Return [X, Y] of the center of cell containing provided text 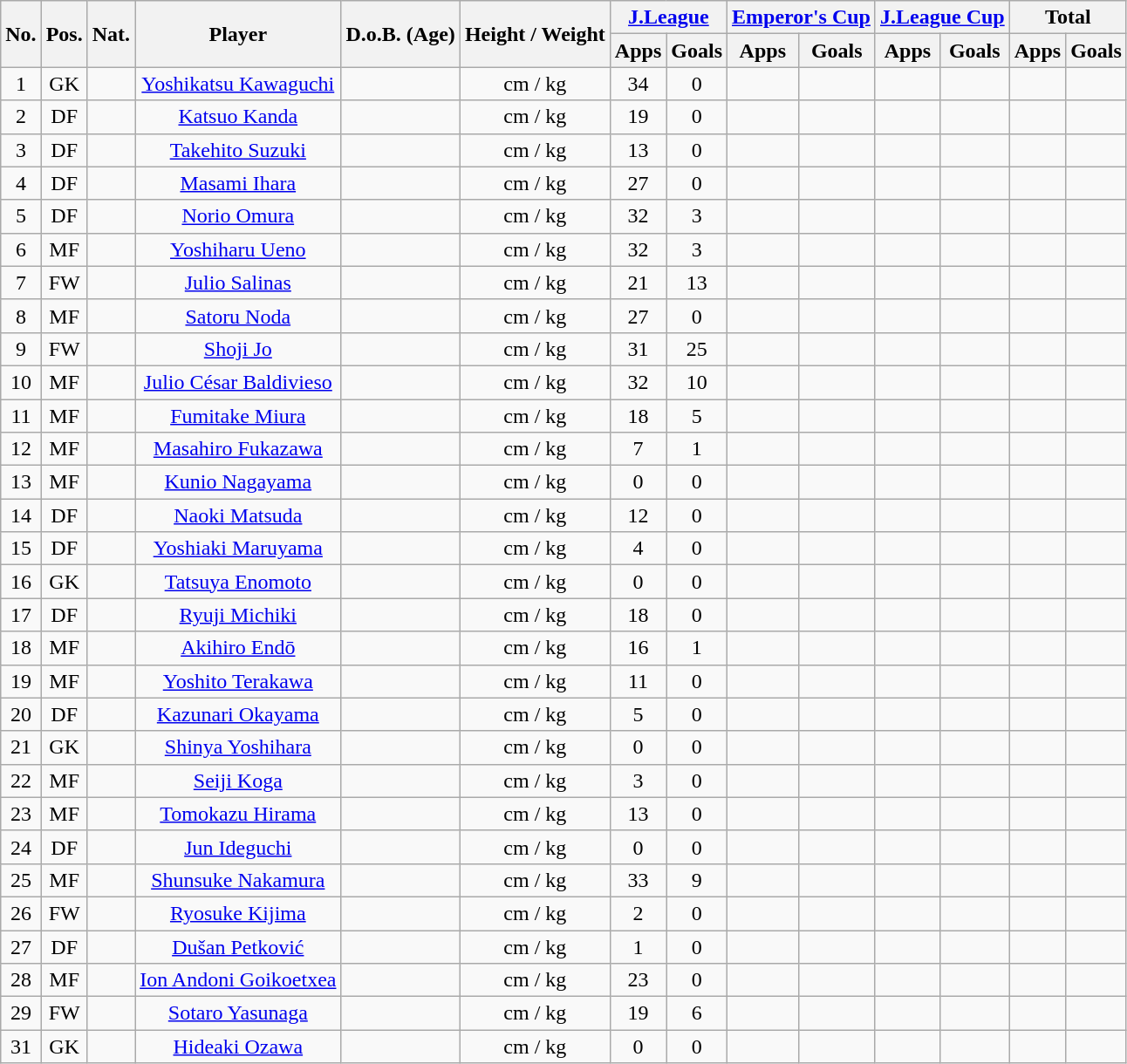
Ion Andoni Goikoetxea [238, 980]
D.o.B. (Age) [400, 34]
No. [21, 34]
J.League [668, 17]
Ryuji Michiki [238, 615]
Katsuo Kanda [238, 117]
Nat. [111, 34]
Total [1068, 17]
Fumitake Miura [238, 416]
Yoshikatsu Kawaguchi [238, 84]
Norio Omura [238, 216]
28 [21, 980]
Masami Ihara [238, 183]
Hideaki Ozawa [238, 1047]
Shoji Jo [238, 349]
Jun Ideguchi [238, 847]
Akihiro Endō [238, 648]
Shinya Yoshihara [238, 747]
29 [21, 1013]
Takehito Suzuki [238, 150]
Height / Weight [535, 34]
33 [638, 880]
Tatsuya Enomoto [238, 582]
15 [21, 549]
34 [638, 84]
Naoki Matsuda [238, 515]
14 [21, 515]
Emperor's Cup [802, 17]
20 [21, 714]
Ryosuke Kijima [238, 913]
Julio Salinas [238, 283]
Yoshito Terakawa [238, 681]
Player [238, 34]
Pos. [65, 34]
Julio César Baldivieso [238, 382]
J.League Cup [942, 17]
26 [21, 913]
Sotaro Yasunaga [238, 1013]
8 [21, 316]
22 [21, 781]
Tomokazu Hirama [238, 814]
Satoru Noda [238, 316]
Yoshiharu Ueno [238, 249]
Kazunari Okayama [238, 714]
Kunio Nagayama [238, 482]
Shunsuke Nakamura [238, 880]
Masahiro Fukazawa [238, 449]
Dušan Petković [238, 946]
Yoshiaki Maruyama [238, 549]
24 [21, 847]
17 [21, 615]
Seiji Koga [238, 781]
